From the cell containing the given text, extract its center point as [X, Y] coordinate. 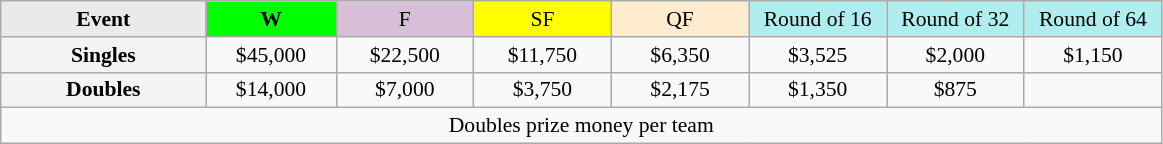
$875 [955, 90]
$3,750 [543, 90]
$22,500 [405, 55]
Doubles [104, 90]
$7,000 [405, 90]
$2,000 [955, 55]
Event [104, 19]
$1,350 [818, 90]
Doubles prize money per team [582, 126]
$6,350 [680, 55]
$3,525 [818, 55]
Singles [104, 55]
$14,000 [271, 90]
QF [680, 19]
SF [543, 19]
$1,150 [1093, 55]
$45,000 [271, 55]
Round of 64 [1093, 19]
$2,175 [680, 90]
W [271, 19]
Round of 16 [818, 19]
Round of 32 [955, 19]
F [405, 19]
$11,750 [543, 55]
